Locate the cell with the specified text and output its (x, y) center coordinate. 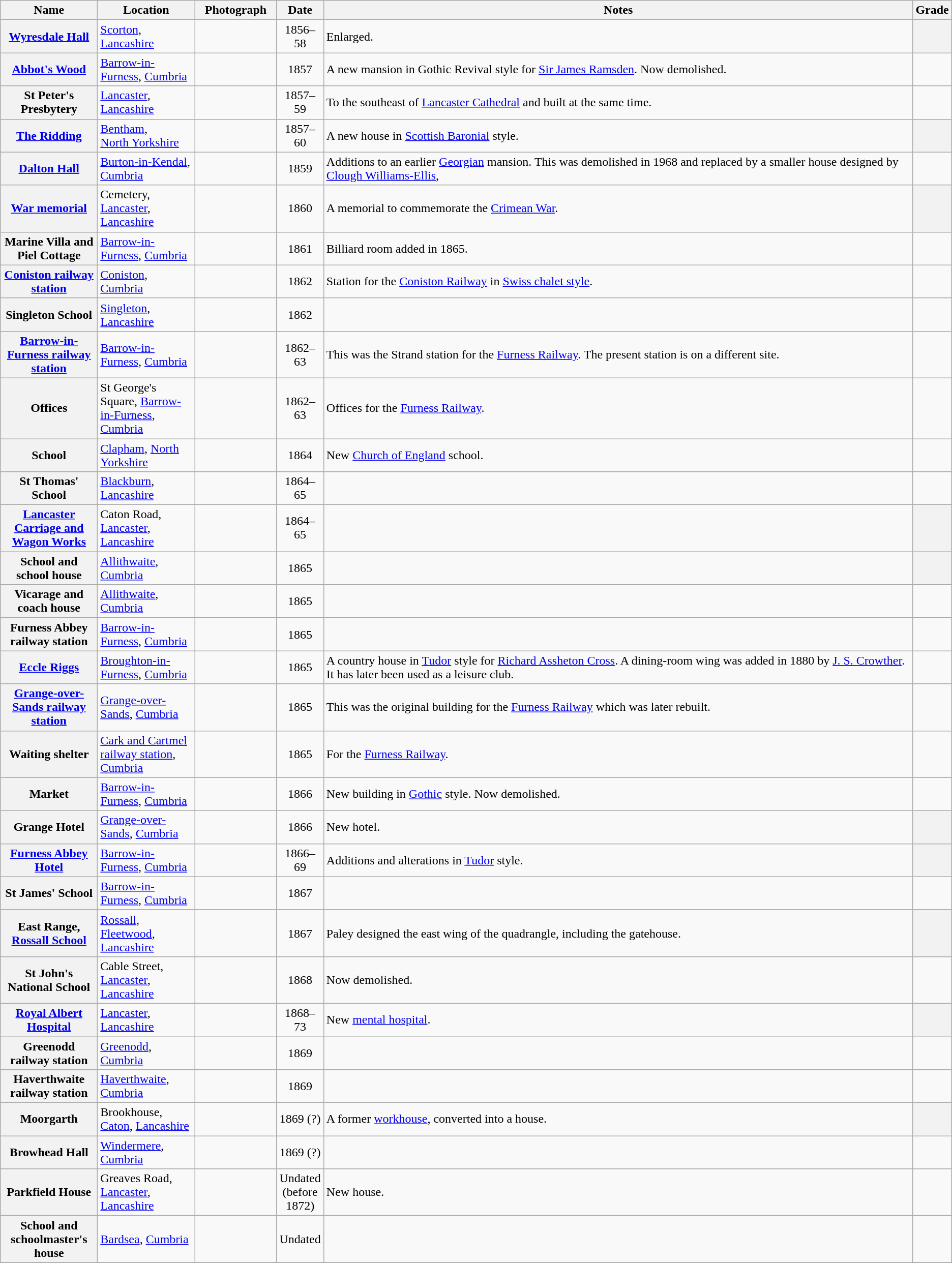
For the Furness Railway. (618, 754)
1857 (300, 69)
Lancaster Carriage and Wagon Works (49, 528)
Browhead Hall (49, 1152)
Broughton-in-Furness, Cumbria (146, 667)
Windermere, Cumbria (146, 1152)
Rossall, Fleetwood, Lancashire (146, 933)
St John's National School (49, 980)
Additions to an earlier Georgian mansion. This was demolished in 1968 and replaced by a smaller house designed by Clough Williams-Ellis, (618, 169)
Coniston, Cumbria (146, 282)
Scorton, Lancashire (146, 37)
Paley designed the east wing of the quadrangle, including the gatehouse. (618, 933)
1860 (300, 208)
Undated (300, 1239)
Clapham, North Yorkshire (146, 455)
1868 (300, 980)
Name (49, 10)
School and schoolmaster's house (49, 1239)
Market (49, 794)
Waiting shelter (49, 754)
War memorial (49, 208)
Cemetery, Lancaster, Lancashire (146, 208)
A new house in Scottish Baronial style. (618, 135)
Undated (before 1872) (300, 1192)
Date (300, 10)
School (49, 455)
This was the Strand station for the Furness Railway. The present station is on a different site. (618, 354)
A new mansion in Gothic Revival style for Sir James Ramsden. Now demolished. (618, 69)
1861 (300, 248)
Singleton, Lancashire (146, 314)
A former workhouse, converted into a house. (618, 1120)
Greaves Road, Lancaster, Lancashire (146, 1192)
Grange Hotel (49, 827)
Furness Abbey railway station (49, 635)
New Church of England school. (618, 455)
The Ridding (49, 135)
St Peter's Presbytery (49, 103)
Wyresdale Hall (49, 37)
Station for the Coniston Railway in Swiss chalet style. (618, 282)
Burton-in-Kendal, Cumbria (146, 169)
Haverthwaite railway station (49, 1086)
Furness Abbey Hotel (49, 860)
New building in Gothic style. Now demolished. (618, 794)
New hotel. (618, 827)
St Thomas' School (49, 488)
Enlarged. (618, 37)
Bentham,North Yorkshire (146, 135)
1859 (300, 169)
Royal Albert Hospital (49, 1020)
Vicarage and coach house (49, 601)
East Range, Rossall School (49, 933)
This was the original building for the Furness Railway which was later rebuilt. (618, 707)
Greenodd, Cumbria (146, 1052)
1857–59 (300, 103)
Parkfield House (49, 1192)
Barrow-in-Furness railway station (49, 354)
Moorgarth (49, 1120)
1866–69 (300, 860)
Grade (932, 10)
Grange-over-Sands railway station (49, 707)
To the southeast of Lancaster Cathedral and built at the same time. (618, 103)
St George's Square, Barrow-in-Furness, Cumbria (146, 408)
Billiard room added in 1865. (618, 248)
Offices for the Furness Railway. (618, 408)
Greenodd railway station (49, 1052)
New house. (618, 1192)
Brookhouse, Caton, Lancashire (146, 1120)
Abbot's Wood (49, 69)
Cable Street, Lancaster, Lancashire (146, 980)
School and school house (49, 568)
Blackburn, Lancashire (146, 488)
Bardsea, Cumbria (146, 1239)
Offices (49, 408)
1868–73 (300, 1020)
Notes (618, 10)
Photograph (236, 10)
Now demolished. (618, 980)
Singleton School (49, 314)
Additions and alterations in Tudor style. (618, 860)
Caton Road, Lancaster, Lancashire (146, 528)
1857–60 (300, 135)
1864 (300, 455)
A memorial to commemorate the Crimean War. (618, 208)
Location (146, 10)
Cark and Cartmel railway station, Cumbria (146, 754)
1856–58 (300, 37)
Coniston railway station (49, 282)
St James' School (49, 893)
Haverthwaite, Cumbria (146, 1086)
Marine Villa and Piel Cottage (49, 248)
Eccle Riggs (49, 667)
New mental hospital. (618, 1020)
Dalton Hall (49, 169)
